Output the [X, Y] coordinate of the center of the cell containing the given text.  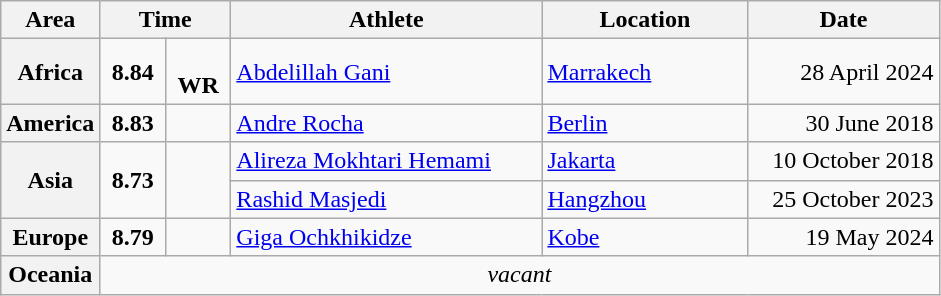
Athlete [386, 20]
Date [844, 20]
Abdelillah Gani [386, 72]
Asia [50, 180]
8.73 [133, 180]
WR [198, 72]
Berlin [645, 123]
30 June 2018 [844, 123]
Africa [50, 72]
Andre Rocha [386, 123]
Alireza Mokhtari Hemami [386, 161]
Giga Ochkhikidze [386, 237]
Marrakech [645, 72]
Kobe [645, 237]
Rashid Masjedi [386, 199]
25 October 2023 [844, 199]
Location [645, 20]
Oceania [50, 275]
Hangzhou [645, 199]
28 April 2024 [844, 72]
10 October 2018 [844, 161]
8.84 [133, 72]
America [50, 123]
vacant [520, 275]
Europe [50, 237]
19 May 2024 [844, 237]
8.79 [133, 237]
Area [50, 20]
8.83 [133, 123]
Time [166, 20]
Jakarta [645, 161]
